Return the (x, y) coordinate for the center point of the cell that contains the specified text.  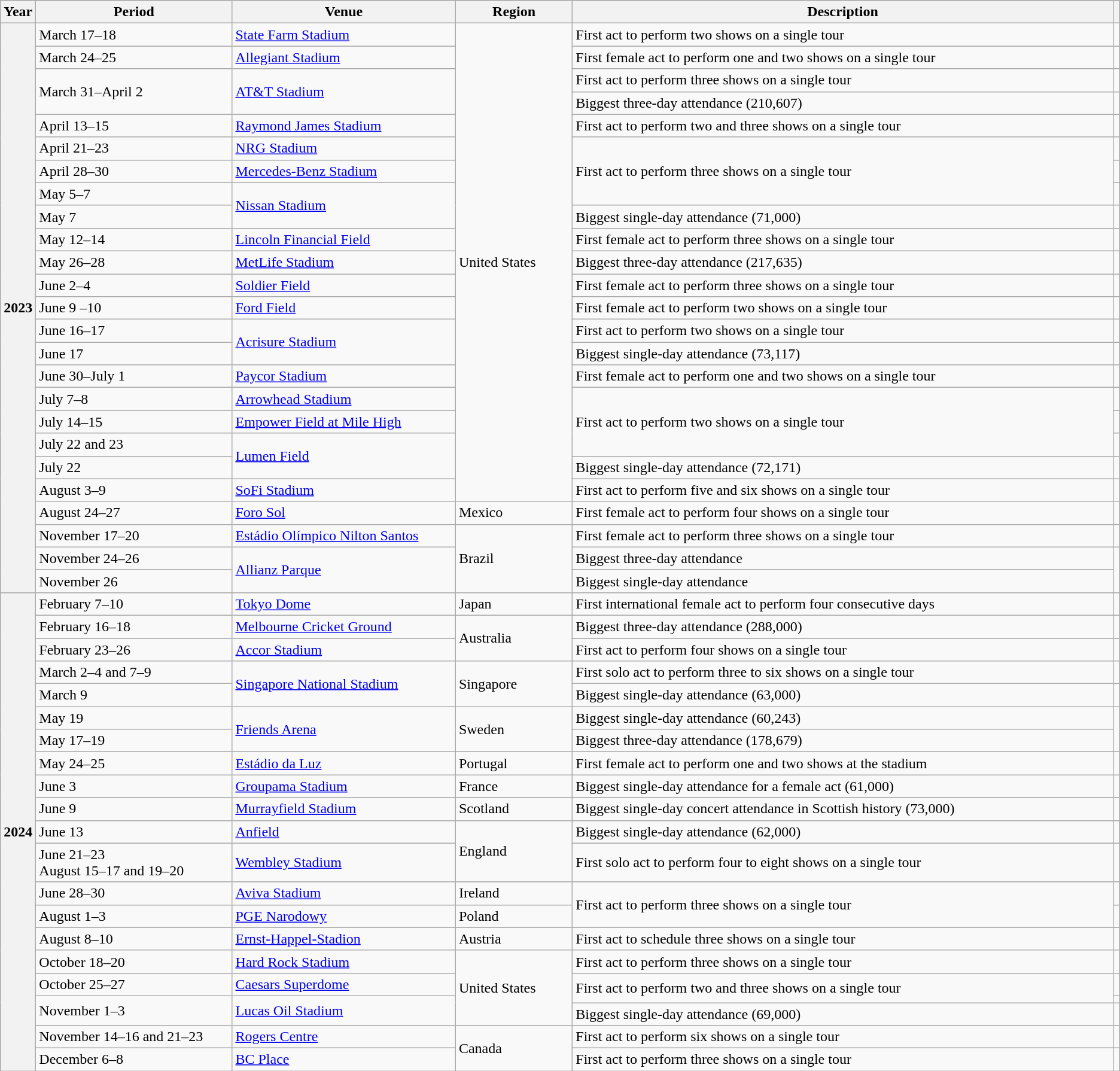
November 24–26 (134, 558)
April 21–23 (134, 148)
Estádio Olímpico Nilton Santos (343, 535)
Sweden (513, 729)
2024 (18, 832)
Raymond James Stadium (343, 126)
Biggest three-day attendance (288,000) (842, 626)
Accor Stadium (343, 649)
Anfield (343, 832)
First act to schedule three shows on a single tour (842, 939)
February 16–18 (134, 626)
First female act to perform one and two shows at the stadium (842, 763)
France (513, 786)
August 3–9 (134, 490)
First act to perform four shows on a single tour (842, 649)
May 19 (134, 718)
Brazil (513, 558)
SoFi Stadium (343, 490)
MetLife Stadium (343, 262)
February 23–26 (134, 649)
Biggest single-day attendance (73,117) (842, 354)
Murrayfield Stadium (343, 809)
Austria (513, 939)
Description (842, 12)
June 21–23August 15–17 and 19–20 (134, 863)
April 13–15 (134, 126)
Lumen Field (343, 456)
November 14–16 and 21–23 (134, 1037)
Ernst-Happel-Stadion (343, 939)
June 9 –10 (134, 308)
March 2–4 and 7–9 (134, 673)
June 2–4 (134, 285)
Year (18, 12)
June 28–30 (134, 893)
August 1–3 (134, 916)
Acrisure Stadium (343, 342)
BC Place (343, 1060)
Singapore (513, 684)
First female act to perform four shows on a single tour (842, 513)
Caesars Superdome (343, 984)
England (513, 851)
Biggest three-day attendance (217,635) (842, 262)
Hard Rock Stadium (343, 962)
Allegiant Stadium (343, 57)
Allianz Parque (343, 570)
June 13 (134, 832)
November 26 (134, 581)
Biggest three-day attendance (178,679) (842, 741)
Biggest single-day attendance (842, 581)
Foro Sol (343, 513)
Biggest single-day attendance (60,243) (842, 718)
Biggest single-day attendance (63,000) (842, 695)
March 31–April 2 (134, 92)
PGE Narodowy (343, 916)
July 22 (134, 467)
May 26–28 (134, 262)
Groupama Stadium (343, 786)
October 25–27 (134, 984)
Venue (343, 12)
Biggest three-day attendance (210,607) (842, 103)
November 1–3 (134, 1010)
May 17–19 (134, 741)
May 24–25 (134, 763)
Biggest single-day concert attendance in Scottish history (73,000) (842, 809)
Ireland (513, 893)
Biggest single-day attendance (62,000) (842, 832)
Biggest three-day attendance (842, 558)
Canada (513, 1048)
December 6–8 (134, 1060)
Singapore National Stadium (343, 684)
March 17–18 (134, 35)
First female act to perform two shows on a single tour (842, 308)
Friends Arena (343, 729)
Poland (513, 916)
Portugal (513, 763)
AT&T Stadium (343, 92)
NRG Stadium (343, 148)
First solo act to perform four to eight shows on a single tour (842, 863)
Soldier Field (343, 285)
Rogers Centre (343, 1037)
October 18–20 (134, 962)
June 9 (134, 809)
July 14–15 (134, 422)
First act to perform five and six shows on a single tour (842, 490)
March 24–25 (134, 57)
Biggest single-day attendance for a female act (61,000) (842, 786)
2023 (18, 308)
Mexico (513, 513)
Empower Field at Mile High (343, 422)
June 30–July 1 (134, 376)
March 9 (134, 695)
Japan (513, 604)
Tokyo Dome (343, 604)
February 7–10 (134, 604)
Biggest single-day attendance (71,000) (842, 217)
June 16–17 (134, 331)
July 7–8 (134, 399)
Aviva Stadium (343, 893)
May 12–14 (134, 239)
Estádio da Luz (343, 763)
Paycor Stadium (343, 376)
May 7 (134, 217)
Scotland (513, 809)
Period (134, 12)
Lucas Oil Stadium (343, 1010)
June 3 (134, 786)
August 24–27 (134, 513)
November 17–20 (134, 535)
July 22 and 23 (134, 445)
Nissan Stadium (343, 205)
Australia (513, 638)
First solo act to perform three to six shows on a single tour (842, 673)
Biggest single-day attendance (69,000) (842, 1014)
Ford Field (343, 308)
Wembley Stadium (343, 863)
Biggest single-day attendance (72,171) (842, 467)
Region (513, 12)
First act to perform six shows on a single tour (842, 1037)
Arrowhead Stadium (343, 399)
May 5–7 (134, 194)
June 17 (134, 354)
Mercedes-Benz Stadium (343, 171)
First international female act to perform four consecutive days (842, 604)
August 8–10 (134, 939)
April 28–30 (134, 171)
State Farm Stadium (343, 35)
Lincoln Financial Field (343, 239)
Melbourne Cricket Ground (343, 626)
